Extract the [X, Y] coordinate from the center of the cell holding the provided text.  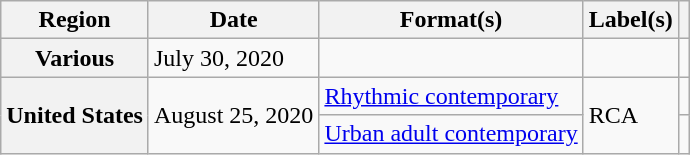
Date [233, 20]
Label(s) [630, 20]
Region [75, 20]
Format(s) [451, 20]
RCA [630, 115]
Various [75, 58]
Rhythmic contemporary [451, 96]
United States [75, 115]
August 25, 2020 [233, 115]
Urban adult contemporary [451, 134]
July 30, 2020 [233, 58]
